Return [x, y] of the center of cell containing provided text 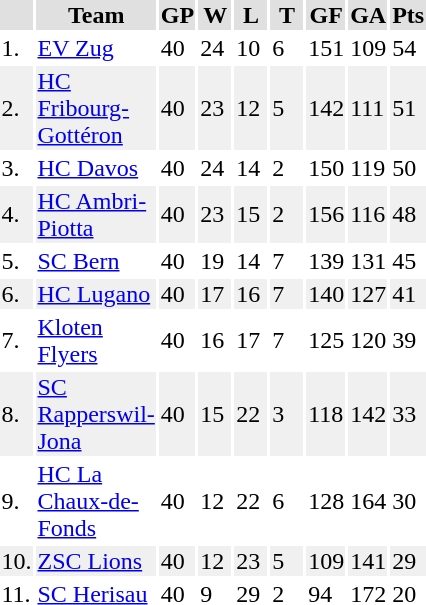
141 [368, 561]
140 [326, 294]
HC Fribourg-Gottéron [96, 108]
9. [16, 501]
45 [408, 261]
29 [408, 561]
Kloten Flyers [96, 340]
Pts [408, 15]
156 [326, 214]
111 [368, 108]
125 [326, 340]
SC Rapperswil-Jona [96, 414]
1. [16, 48]
150 [326, 168]
120 [368, 340]
W [216, 15]
HC Ambri-Piotta [96, 214]
10. [16, 561]
ZSC Lions [96, 561]
119 [368, 168]
54 [408, 48]
T [288, 15]
GP [177, 15]
139 [326, 261]
116 [368, 214]
30 [408, 501]
10 [252, 48]
127 [368, 294]
48 [408, 214]
GA [368, 15]
3 [288, 414]
164 [368, 501]
HC Davos [96, 168]
6. [16, 294]
50 [408, 168]
151 [326, 48]
GF [326, 15]
Team [96, 15]
4. [16, 214]
118 [326, 414]
8. [16, 414]
128 [326, 501]
51 [408, 108]
41 [408, 294]
EV Zug [96, 48]
7. [16, 340]
L [252, 15]
2. [16, 108]
19 [216, 261]
5. [16, 261]
HC Lugano [96, 294]
3. [16, 168]
33 [408, 414]
SC Bern [96, 261]
39 [408, 340]
131 [368, 261]
HC La Chaux-de-Fonds [96, 501]
